Search for the cell housing the specified text and yield its [x, y] center coordinate. 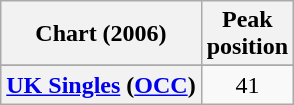
UK Singles (OCC) [101, 85]
Chart (2006) [101, 34]
Peakposition [247, 34]
41 [247, 85]
